Output the (x, y) coordinate of the center of the cell containing the given text.  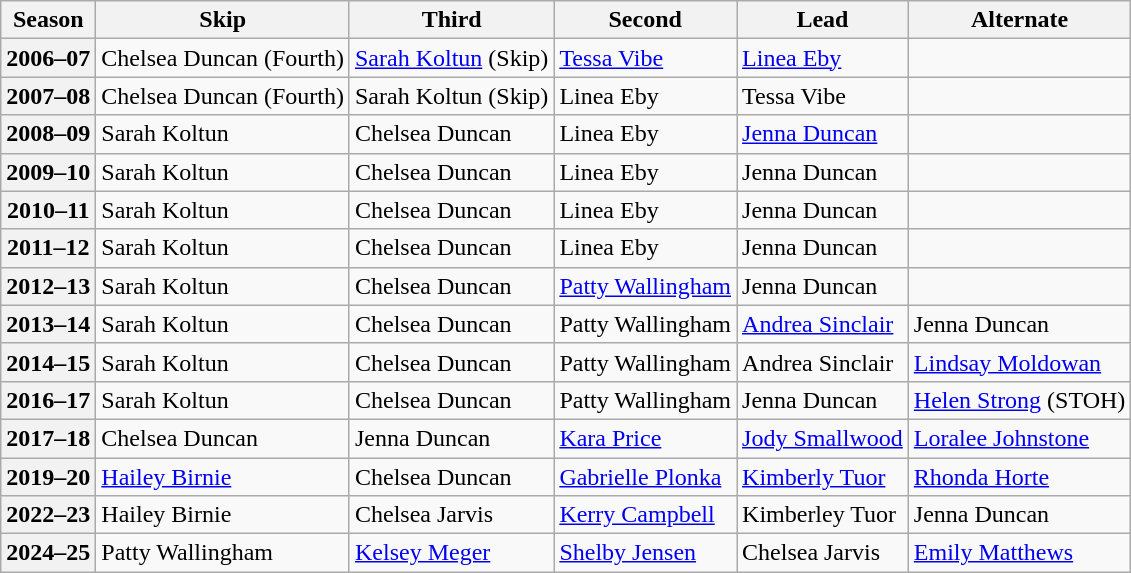
Kimberly Tuor (823, 477)
Skip (223, 20)
2012–13 (48, 286)
Season (48, 20)
Lead (823, 20)
2022–23 (48, 515)
Third (451, 20)
2016–17 (48, 400)
2008–09 (48, 134)
2024–25 (48, 553)
Gabrielle Plonka (646, 477)
Loralee Johnstone (1020, 438)
2011–12 (48, 248)
Kelsey Meger (451, 553)
Kerry Campbell (646, 515)
Kara Price (646, 438)
2014–15 (48, 362)
Alternate (1020, 20)
Shelby Jensen (646, 553)
Helen Strong (STOH) (1020, 400)
2006–07 (48, 58)
Lindsay Moldowan (1020, 362)
2010–11 (48, 210)
2013–14 (48, 324)
2007–08 (48, 96)
Jody Smallwood (823, 438)
Rhonda Horte (1020, 477)
2017–18 (48, 438)
Kimberley Tuor (823, 515)
Emily Matthews (1020, 553)
Second (646, 20)
2009–10 (48, 172)
2019–20 (48, 477)
